Capture the cell that displays the provided text and extract its [x, y] central coordinate. 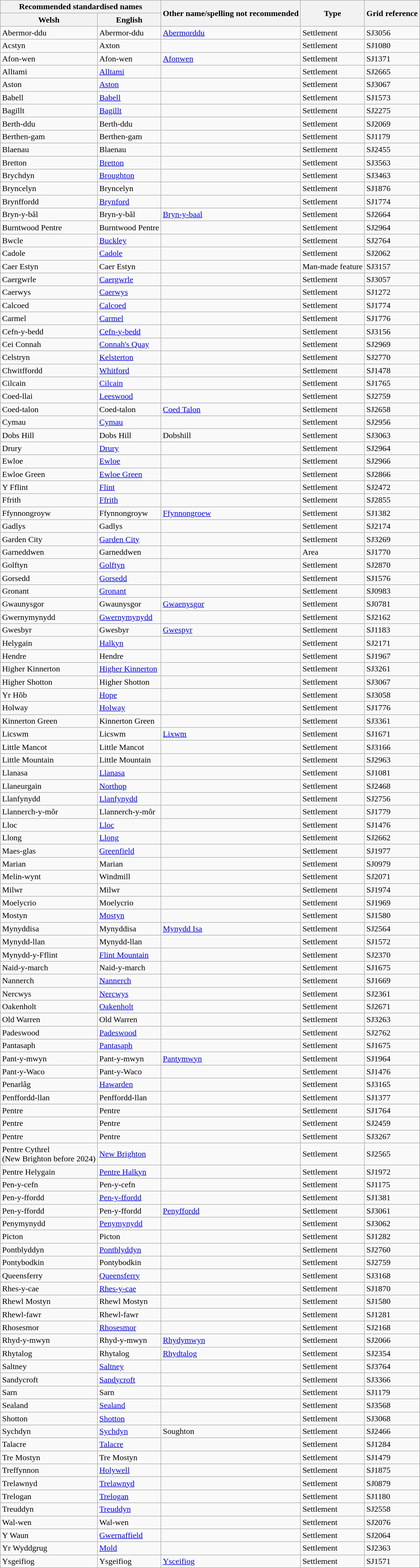
Mold [129, 1548]
Cei Connah [49, 344]
Kelsterton [129, 357]
SJ2963 [392, 760]
Abermorddu [231, 33]
SJ1870 [392, 1289]
Rhydymwyn [231, 1340]
SJ1478 [392, 370]
SJ2468 [392, 786]
Lixwm [231, 734]
SJ2370 [392, 955]
SJ1671 [392, 734]
Dobshill [231, 435]
SJ2064 [392, 1535]
SJ2956 [392, 422]
Helygain [49, 643]
Gwaenysgor [231, 604]
SJ1669 [392, 981]
SJ2558 [392, 1509]
SJ3057 [392, 279]
SJ3764 [392, 1366]
SJ2671 [392, 1007]
SJ1281 [392, 1315]
SJ1479 [392, 1457]
Celstryn [49, 357]
Hawarden [129, 1085]
SJ2171 [392, 643]
SJ2764 [392, 241]
SJ2870 [392, 565]
Hope [129, 695]
SJ2770 [392, 357]
Y Fflint [49, 487]
SJ1875 [392, 1470]
Northop [129, 786]
SJ2969 [392, 344]
SJ1572 [392, 942]
SJ2665 [392, 72]
SJ3563 [392, 163]
SJ3269 [392, 539]
Whitford [129, 370]
Greenfield [129, 851]
Flint Mountain [129, 955]
SJ0979 [392, 864]
SJ1765 [392, 383]
SJ2564 [392, 929]
Gwernaffield [129, 1535]
SJ2455 [392, 149]
Brynford [129, 202]
SJ0879 [392, 1483]
SJ2760 [392, 1250]
SJ2076 [392, 1522]
SJ2162 [392, 617]
SJ3165 [392, 1085]
Pentre Helygain [49, 1172]
SJ1764 [392, 1110]
Coed-llai [49, 396]
SJ2866 [392, 474]
Grid reference [392, 13]
SJ1382 [392, 513]
SJ3156 [392, 331]
New Brighton [129, 1154]
SJ0781 [392, 604]
Chwitffordd [49, 370]
Other name/spelling not recommended [231, 13]
SJ2069 [392, 124]
SJ3168 [392, 1276]
SJ1377 [392, 1098]
SJ1576 [392, 578]
Rhydtalog [231, 1353]
Treffynnon [49, 1470]
SJ1175 [392, 1185]
Pantymwyn [231, 1059]
SJ2459 [392, 1123]
Pentre Halkyn [129, 1172]
SJ2168 [392, 1327]
Gwespyr [231, 630]
SJ2062 [392, 253]
Connah's Quay [129, 344]
SJ3568 [392, 1405]
Leeswood [129, 396]
Bryn-y-baal [231, 215]
Melin-wynt [49, 877]
SJ2363 [392, 1548]
Buckley [129, 241]
Recommended standardised names [80, 7]
SJ2756 [392, 799]
SJ1381 [392, 1197]
Halkyn [129, 643]
SJ3056 [392, 33]
SJ1964 [392, 1059]
SJ2855 [392, 500]
Afonwen [231, 59]
Pentre Cythrel(New Brighton before 2024) [49, 1154]
SJ3463 [392, 176]
Penarlâg [49, 1085]
Yr Wyddgrug [49, 1548]
SJ3166 [392, 747]
SJ1272 [392, 292]
SJ3058 [392, 695]
SJ2071 [392, 877]
SJ3157 [392, 266]
SJ2966 [392, 461]
Flint [129, 487]
SJ0983 [392, 591]
SJ3063 [392, 435]
Man-made feature [333, 266]
SJ1967 [392, 656]
Coed Talon [231, 409]
SJ1974 [392, 890]
Mynydd-y-Fflint [49, 955]
Acstyn [49, 46]
SJ2472 [392, 487]
Y Waun [49, 1535]
SJ3366 [392, 1379]
SJ1977 [392, 851]
SJ2354 [392, 1353]
English [129, 20]
Axton [129, 46]
SJ2664 [392, 215]
Mynydd Isa [231, 929]
Llaneurgain [49, 786]
SJ3263 [392, 1020]
Holywell [129, 1470]
SJ2066 [392, 1340]
SJ1770 [392, 552]
SJ1371 [392, 59]
SJ1183 [392, 630]
Yr Hôb [49, 695]
Bwcle [49, 241]
SJ1571 [392, 1561]
SJ1972 [392, 1172]
Brychdyn [49, 176]
Soughton [231, 1432]
SJ3361 [392, 721]
SJ1284 [392, 1444]
SJ1282 [392, 1237]
Ysceifiog [231, 1561]
SJ2466 [392, 1432]
SJ2658 [392, 409]
SJ1876 [392, 189]
SJ1969 [392, 903]
Windmill [129, 877]
SJ2174 [392, 526]
SJ1180 [392, 1496]
Brynffordd [49, 202]
Penyffordd [231, 1211]
SJ1081 [392, 773]
SJ2662 [392, 838]
SJ3261 [392, 669]
Broughton [129, 176]
SJ3267 [392, 1136]
SJ2565 [392, 1154]
Welsh [49, 20]
SJ1573 [392, 98]
SJ3068 [392, 1418]
SJ3061 [392, 1211]
SJ2275 [392, 111]
SJ2762 [392, 1033]
Area [333, 552]
Type [333, 13]
Maes-glas [49, 851]
SJ3062 [392, 1224]
SJ1779 [392, 812]
Ffynnongroew [231, 513]
SJ2361 [392, 994]
SJ1080 [392, 46]
